Locate the cell with the specified text and output its [x, y] center coordinate. 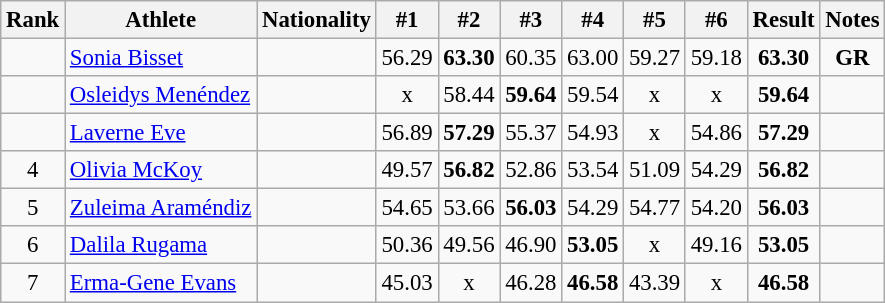
46.28 [531, 283]
Erma-Gene Evans [161, 283]
4 [33, 170]
54.65 [407, 208]
7 [33, 283]
49.16 [716, 245]
50.36 [407, 245]
59.18 [716, 58]
51.09 [655, 170]
54.93 [593, 133]
#4 [593, 20]
#6 [716, 20]
Nationality [316, 20]
Sonia Bisset [161, 58]
54.86 [716, 133]
54.20 [716, 208]
63.00 [593, 58]
54.77 [655, 208]
Result [784, 20]
56.29 [407, 58]
Zuleima Araméndiz [161, 208]
#5 [655, 20]
55.37 [531, 133]
Osleidys Menéndez [161, 95]
5 [33, 208]
Athlete [161, 20]
58.44 [469, 95]
49.56 [469, 245]
Dalila Rugama [161, 245]
49.57 [407, 170]
60.35 [531, 58]
Laverne Eve [161, 133]
53.66 [469, 208]
#3 [531, 20]
Notes [852, 20]
53.54 [593, 170]
46.90 [531, 245]
56.89 [407, 133]
45.03 [407, 283]
43.39 [655, 283]
59.27 [655, 58]
#2 [469, 20]
#1 [407, 20]
6 [33, 245]
Rank [33, 20]
Olivia McKoy [161, 170]
59.54 [593, 95]
GR [852, 58]
52.86 [531, 170]
